Capture the cell that displays the provided text and extract its [x, y] central coordinate. 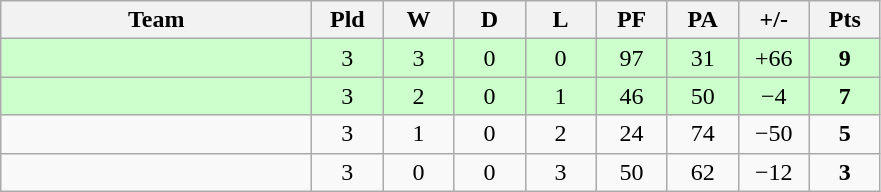
−50 [774, 134]
+66 [774, 58]
L [560, 20]
62 [702, 172]
Team [156, 20]
Pts [844, 20]
24 [632, 134]
9 [844, 58]
PA [702, 20]
−12 [774, 172]
46 [632, 96]
97 [632, 58]
74 [702, 134]
5 [844, 134]
7 [844, 96]
Pld [348, 20]
31 [702, 58]
D [490, 20]
PF [632, 20]
+/- [774, 20]
−4 [774, 96]
W [418, 20]
